Locate the cell with the specified text and output its (X, Y) center coordinate. 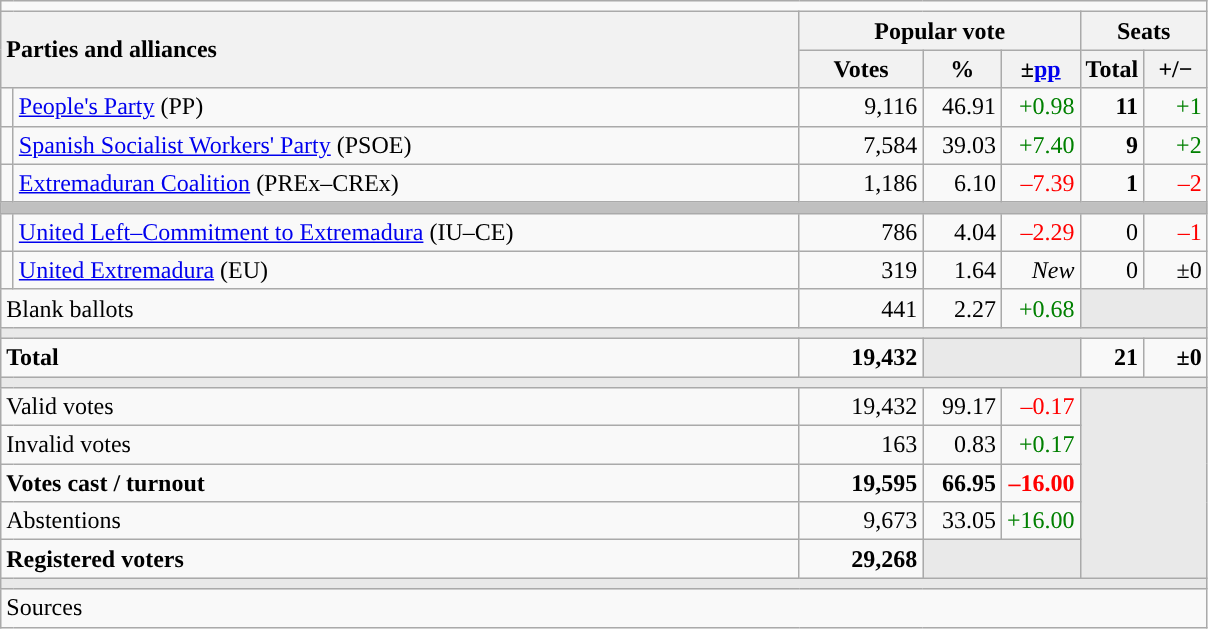
+0.68 (1040, 308)
United Extremadura (EU) (406, 270)
21 (1112, 357)
Abstentions (400, 521)
–2.29 (1040, 232)
–2 (1176, 183)
+/− (1176, 69)
9,673 (861, 521)
786 (861, 232)
Popular vote (940, 31)
+0.17 (1040, 445)
4.04 (962, 232)
29,268 (861, 559)
United Left–Commitment to Extremadura (IU–CE) (406, 232)
Parties and alliances (400, 50)
66.95 (962, 483)
% (962, 69)
1 (1112, 183)
+1 (1176, 107)
+16.00 (1040, 521)
–16.00 (1040, 483)
11 (1112, 107)
Registered voters (400, 559)
–1 (1176, 232)
9 (1112, 145)
People's Party (PP) (406, 107)
319 (861, 270)
19,595 (861, 483)
9,116 (861, 107)
33.05 (962, 521)
New (1040, 270)
46.91 (962, 107)
+7.40 (1040, 145)
39.03 (962, 145)
Votes cast / turnout (400, 483)
Votes (861, 69)
±pp (1040, 69)
Invalid votes (400, 445)
2.27 (962, 308)
Blank ballots (400, 308)
99.17 (962, 407)
Seats (1144, 31)
+2 (1176, 145)
Extremaduran Coalition (PREx–CREx) (406, 183)
Spanish Socialist Workers' Party (PSOE) (406, 145)
6.10 (962, 183)
1,186 (861, 183)
–7.39 (1040, 183)
Valid votes (400, 407)
163 (861, 445)
1.64 (962, 270)
+0.98 (1040, 107)
0.83 (962, 445)
441 (861, 308)
Sources (604, 608)
7,584 (861, 145)
–0.17 (1040, 407)
